Determine the [x, y] coordinate at the center of the cell enclosing the given text.  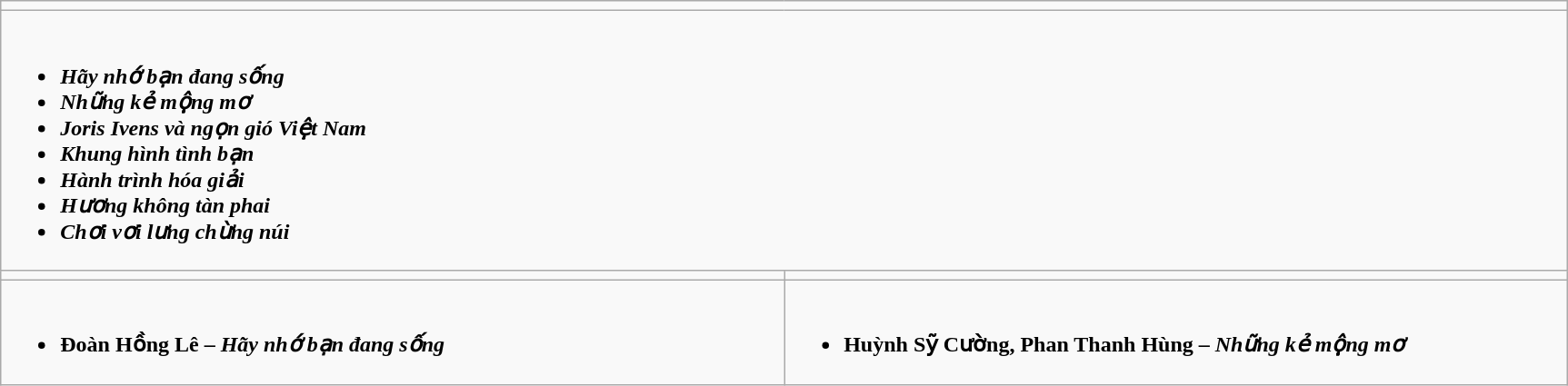
Huỳnh Sỹ Cường, Phan Thanh Hùng – Những kẻ mộng mơ [1176, 332]
Đoàn Hồng Lê – Hãy nhớ bạn đang sống [393, 332]
